Extract the (x, y) coordinate from the center of the cell holding the provided text.  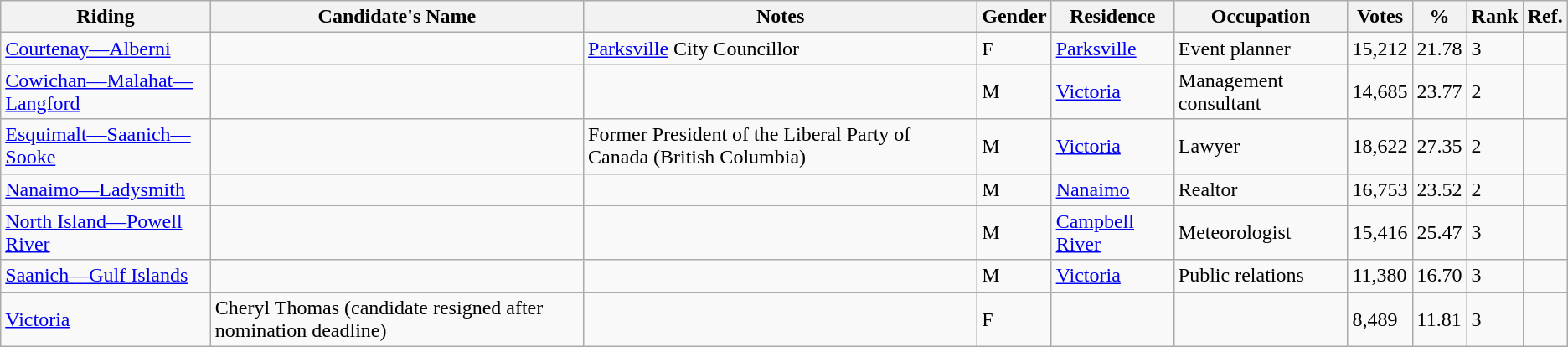
Campbell River (1112, 233)
8,489 (1380, 319)
14,685 (1380, 92)
16.70 (1439, 276)
23.77 (1439, 92)
Esquimalt—Saanich—Sooke (106, 146)
16,753 (1380, 189)
Ref. (1545, 17)
21.78 (1439, 49)
Candidate's Name (397, 17)
Lawyer (1261, 146)
Realtor (1261, 189)
Notes (781, 17)
Rank (1494, 17)
% (1439, 17)
27.35 (1439, 146)
18,622 (1380, 146)
Courtenay—Alberni (106, 49)
Cowichan—Malahat—Langford (106, 92)
11.81 (1439, 319)
Riding (106, 17)
Meteorologist (1261, 233)
Nanaimo (1112, 189)
15,416 (1380, 233)
Votes (1380, 17)
North Island—Powell River (106, 233)
25.47 (1439, 233)
Saanich—Gulf Islands (106, 276)
Occupation (1261, 17)
Event planner (1261, 49)
Former President of the Liberal Party of Canada (British Columbia) (781, 146)
23.52 (1439, 189)
15,212 (1380, 49)
11,380 (1380, 276)
Management consultant (1261, 92)
Residence (1112, 17)
Public relations (1261, 276)
Gender (1014, 17)
Nanaimo—Ladysmith (106, 189)
Parksville City Councillor (781, 49)
Parksville (1112, 49)
Cheryl Thomas (candidate resigned after nomination deadline) (397, 319)
